Capture the cell that displays the provided text and extract its (X, Y) central coordinate. 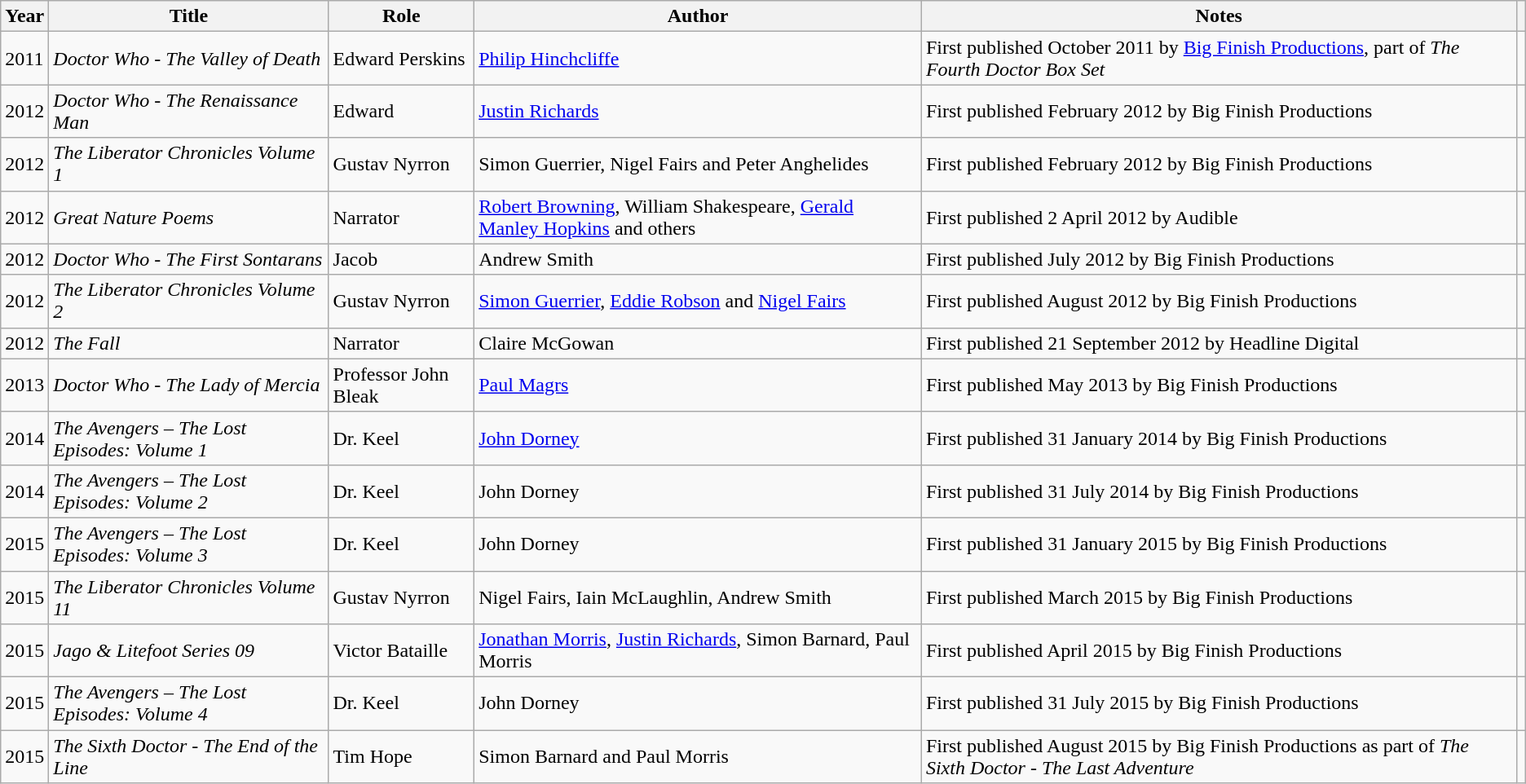
Paul Magrs (698, 385)
Tim Hope (401, 756)
First published 31 July 2014 by Big Finish Productions (1219, 491)
First published 31 January 2015 by Big Finish Productions (1219, 544)
The Avengers – The Lost Episodes: Volume 3 (189, 544)
Simon Guerrier, Eddie Robson and Nigel Fairs (698, 302)
Nigel Fairs, Iain McLaughlin, Andrew Smith (698, 597)
2013 (24, 385)
First published July 2012 by Big Finish Productions (1219, 259)
The Avengers – The Lost Episodes: Volume 4 (189, 704)
Robert Browning, William Shakespeare, Gerald Manley Hopkins and others (698, 217)
The Liberator Chronicles Volume 1 (189, 165)
First published 2 April 2012 by Audible (1219, 217)
First published 31 July 2015 by Big Finish Productions (1219, 704)
First published 21 September 2012 by Headline Digital (1219, 343)
First published May 2013 by Big Finish Productions (1219, 385)
Title (189, 16)
Notes (1219, 16)
Doctor Who - The Lady of Mercia (189, 385)
First published October 2011 by Big Finish Productions, part of The Fourth Doctor Box Set (1219, 59)
Jacob (401, 259)
Jago & Litefoot Series 09 (189, 650)
Simon Barnard and Paul Morris (698, 756)
Edward Perskins (401, 59)
Jonathan Morris, Justin Richards, Simon Barnard, Paul Morris (698, 650)
First published 31 January 2014 by Big Finish Productions (1219, 438)
First published August 2015 by Big Finish Productions as part of The Sixth Doctor - The Last Adventure (1219, 756)
Great Nature Poems (189, 217)
The Sixth Doctor - The End of the Line (189, 756)
Doctor Who - The First Sontarans (189, 259)
First published August 2012 by Big Finish Productions (1219, 302)
Claire McGowan (698, 343)
Year (24, 16)
Doctor Who - The Valley of Death (189, 59)
Justin Richards (698, 111)
Doctor Who - The Renaissance Man (189, 111)
First published March 2015 by Big Finish Productions (1219, 597)
The Avengers – The Lost Episodes: Volume 2 (189, 491)
Edward (401, 111)
Role (401, 16)
2011 (24, 59)
First published April 2015 by Big Finish Productions (1219, 650)
The Avengers – The Lost Episodes: Volume 1 (189, 438)
The Fall (189, 343)
The Liberator Chronicles Volume 11 (189, 597)
Andrew Smith (698, 259)
Author (698, 16)
Victor Bataille (401, 650)
Simon Guerrier, Nigel Fairs and Peter Anghelides (698, 165)
Philip Hinchcliffe (698, 59)
Professor John Bleak (401, 385)
The Liberator Chronicles Volume 2 (189, 302)
